From the cell containing the given text, extract its center point as [x, y] coordinate. 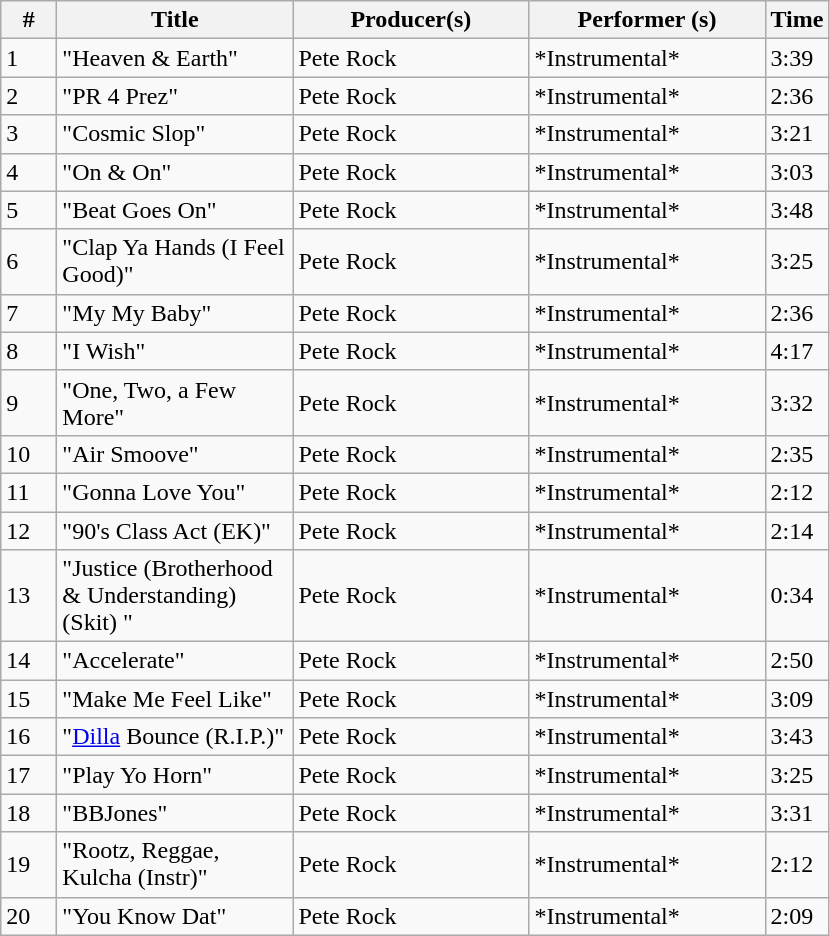
"Justice (Brotherhood & Understanding) (Skit) " [175, 596]
2:09 [797, 916]
"Rootz, Reggae, Kulcha (Instr)" [175, 864]
11 [29, 492]
3 [29, 134]
"One, Two, a Few More" [175, 402]
6 [29, 262]
4 [29, 172]
"Cosmic Slop" [175, 134]
3:21 [797, 134]
3:31 [797, 813]
15 [29, 699]
14 [29, 661]
5 [29, 210]
"My My Baby" [175, 313]
"Clap Ya Hands (I Feel Good)" [175, 262]
2:35 [797, 454]
9 [29, 402]
2:50 [797, 661]
12 [29, 531]
Performer (s) [647, 20]
3:48 [797, 210]
"PR 4 Prez" [175, 96]
"You Know Dat" [175, 916]
"Beat Goes On" [175, 210]
3:39 [797, 58]
20 [29, 916]
4:17 [797, 351]
17 [29, 775]
1 [29, 58]
3:09 [797, 699]
16 [29, 737]
3:03 [797, 172]
7 [29, 313]
10 [29, 454]
2 [29, 96]
Time [797, 20]
"Gonna Love You" [175, 492]
"Heaven & Earth" [175, 58]
8 [29, 351]
18 [29, 813]
3:32 [797, 402]
19 [29, 864]
"I Wish" [175, 351]
"Play Yo Horn" [175, 775]
"Air Smoove" [175, 454]
Title [175, 20]
13 [29, 596]
# [29, 20]
"90's Class Act (EK)" [175, 531]
"Make Me Feel Like" [175, 699]
2:14 [797, 531]
"BBJones" [175, 813]
3:43 [797, 737]
"Accelerate" [175, 661]
"Dilla Bounce (R.I.P.)" [175, 737]
"On & On" [175, 172]
0:34 [797, 596]
Producer(s) [411, 20]
